Extract the (X, Y) coordinate from the center of the cell holding the provided text.  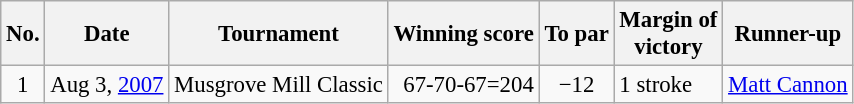
No. (23, 34)
−12 (576, 85)
Aug 3, 2007 (107, 85)
Date (107, 34)
Tournament (278, 34)
Matt Cannon (788, 85)
Runner-up (788, 34)
Margin ofvictory (668, 34)
1 stroke (668, 85)
1 (23, 85)
67-70-67=204 (464, 85)
Winning score (464, 34)
Musgrove Mill Classic (278, 85)
To par (576, 34)
